For the text-containing cell, return its midpoint in [X, Y] coordinate format. 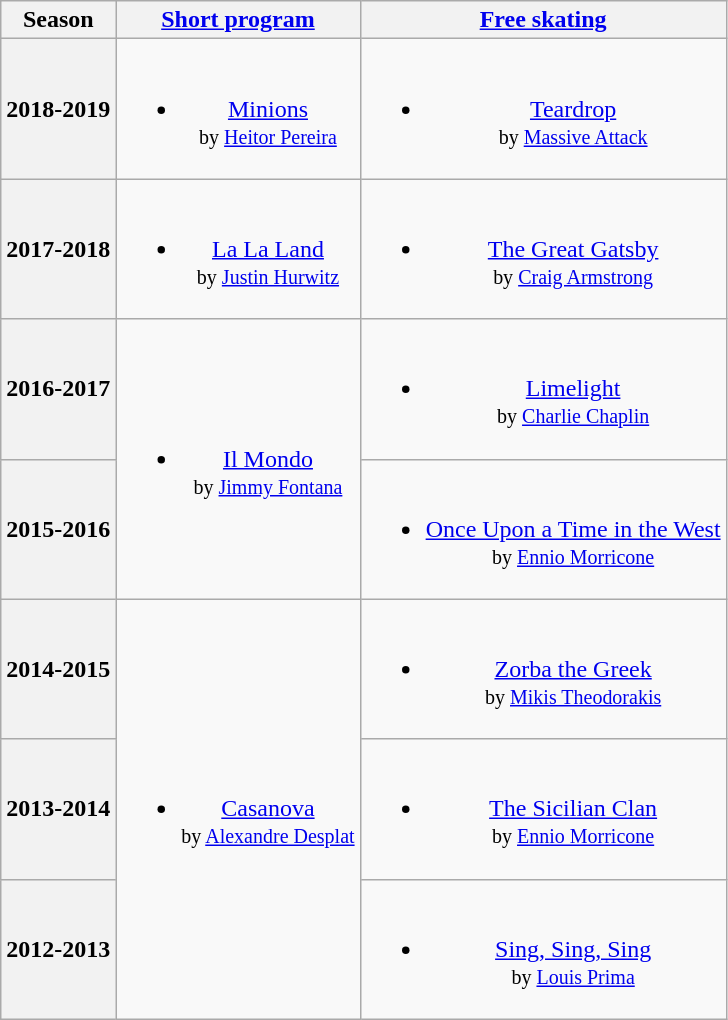
2012-2013 [58, 949]
2017-2018 [58, 249]
Once Upon a Time in the West by Ennio Morricone [543, 529]
La La Land by Justin Hurwitz [238, 249]
2016-2017 [58, 389]
The Great Gatsby by Craig Armstrong [543, 249]
Il Mondo by Jimmy Fontana [238, 459]
2014-2015 [58, 669]
Minions by Heitor Pereira [238, 109]
2018-2019 [58, 109]
Short program [238, 20]
2013-2014 [58, 809]
Free skating [543, 20]
Sing, Sing, Sing by Louis Prima [543, 949]
Casanova by Alexandre Desplat [238, 809]
Limelight by Charlie Chaplin [543, 389]
The Sicilian Clan by Ennio Morricone [543, 809]
2015-2016 [58, 529]
Zorba the Greek by Mikis Theodorakis [543, 669]
Teardrop by Massive Attack [543, 109]
Season [58, 20]
